Output the (x, y) coordinate of the center of the cell containing the given text.  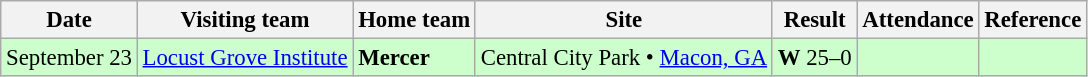
Result (814, 20)
Locust Grove Institute (245, 58)
Site (624, 20)
Home team (414, 20)
W 25–0 (814, 58)
September 23 (69, 58)
Date (69, 20)
Central City Park • Macon, GA (624, 58)
Visiting team (245, 20)
Reference (1033, 20)
Attendance (918, 20)
Mercer (414, 58)
